Capture the cell that displays the provided text and extract its [X, Y] central coordinate. 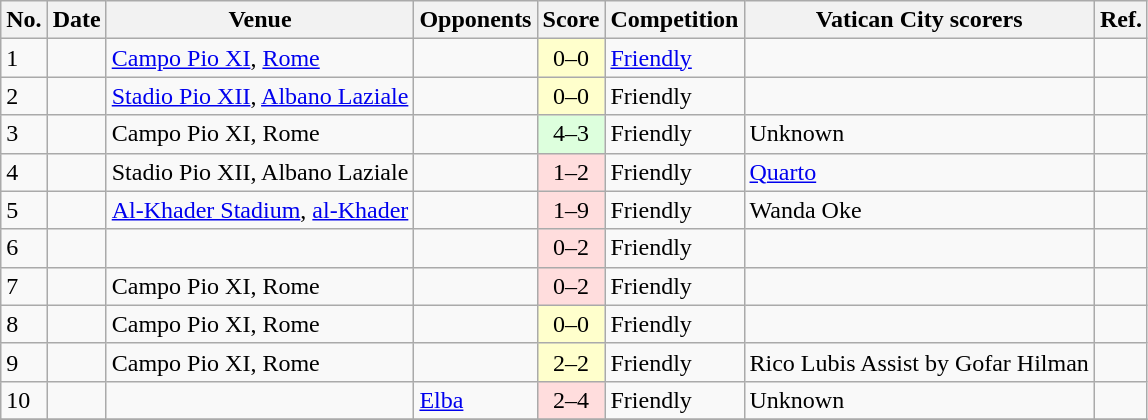
9 [24, 362]
3 [24, 134]
6 [24, 248]
4–3 [571, 134]
10 [24, 400]
No. [24, 20]
2–2 [571, 362]
5 [24, 210]
Competition [674, 20]
1 [24, 58]
Quarto [919, 172]
Wanda Oke [919, 210]
1–2 [571, 172]
2 [24, 96]
Opponents [476, 20]
Venue [260, 20]
Score [571, 20]
Ref. [1120, 20]
Al-Khader Stadium, al-Khader [260, 210]
7 [24, 286]
4 [24, 172]
2–4 [571, 400]
8 [24, 324]
1–9 [571, 210]
Vatican City scorers [919, 20]
Date [76, 20]
Elba [476, 400]
Rico Lubis Assist by Gofar Hilman [919, 362]
